Return (x, y) of the center of cell containing provided text 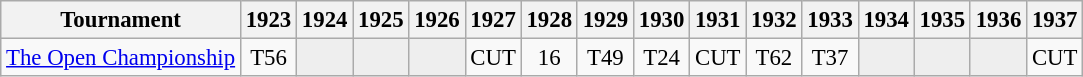
T56 (268, 58)
1925 (381, 20)
1935 (942, 20)
1937 (1055, 20)
T37 (830, 58)
1923 (268, 20)
T49 (605, 58)
1934 (886, 20)
1927 (493, 20)
1928 (549, 20)
1932 (774, 20)
1931 (718, 20)
1926 (437, 20)
Tournament (121, 20)
T24 (661, 58)
1929 (605, 20)
1936 (998, 20)
T62 (774, 58)
1933 (830, 20)
The Open Championship (121, 58)
16 (549, 58)
1930 (661, 20)
1924 (325, 20)
